Find where the given text appears and provide that cell's center as [X, Y] coordinate. 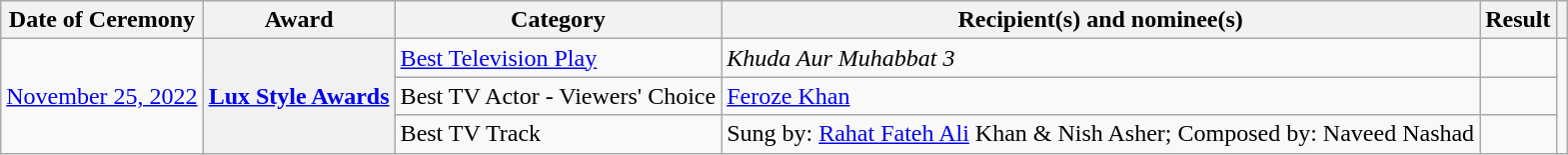
Award [299, 20]
Best Television Play [558, 58]
Sung by: Rahat Fateh Ali Khan & Nish Asher; Composed by: Naveed Nashad [1101, 134]
Best TV Track [558, 134]
Khuda Aur Muhabbat 3 [1101, 58]
Result [1518, 20]
Best TV Actor - Viewers' Choice [558, 96]
Lux Style Awards [299, 96]
Category [558, 20]
November 25, 2022 [102, 96]
Recipient(s) and nominee(s) [1101, 20]
Date of Ceremony [102, 20]
Feroze Khan [1101, 96]
